Output the (x, y) coordinate of the center of the cell containing the given text.  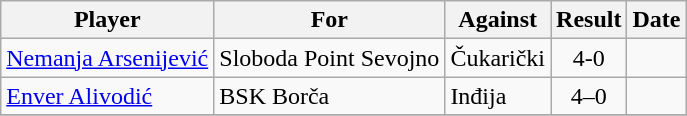
Player (108, 20)
Against (498, 20)
4–0 (589, 96)
Enver Alivodić (108, 96)
BSK Borča (330, 96)
4-0 (589, 58)
Nemanja Arsenijević (108, 58)
Result (589, 20)
Čukarički (498, 58)
For (330, 20)
Date (656, 20)
Inđija (498, 96)
Sloboda Point Sevojno (330, 58)
